Return the (x, y) coordinate for the center point of the cell that contains the specified text.  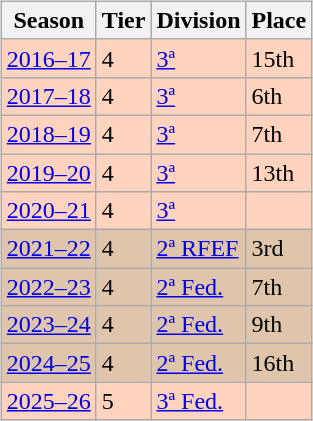
3ª Fed. (198, 401)
9th (279, 325)
2025–26 (48, 401)
5 (124, 401)
2022–23 (48, 287)
15th (279, 58)
2024–25 (48, 363)
2018–19 (48, 134)
3rd (279, 249)
2020–21 (48, 211)
Tier (124, 20)
2021–22 (48, 249)
2ª RFEF (198, 249)
2016–17 (48, 58)
Season (48, 20)
6th (279, 96)
2019–20 (48, 173)
2023–24 (48, 325)
13th (279, 173)
16th (279, 363)
Place (279, 20)
Division (198, 20)
2017–18 (48, 96)
